Provide the [X, Y] coordinate of the cell's center where the given text is located.  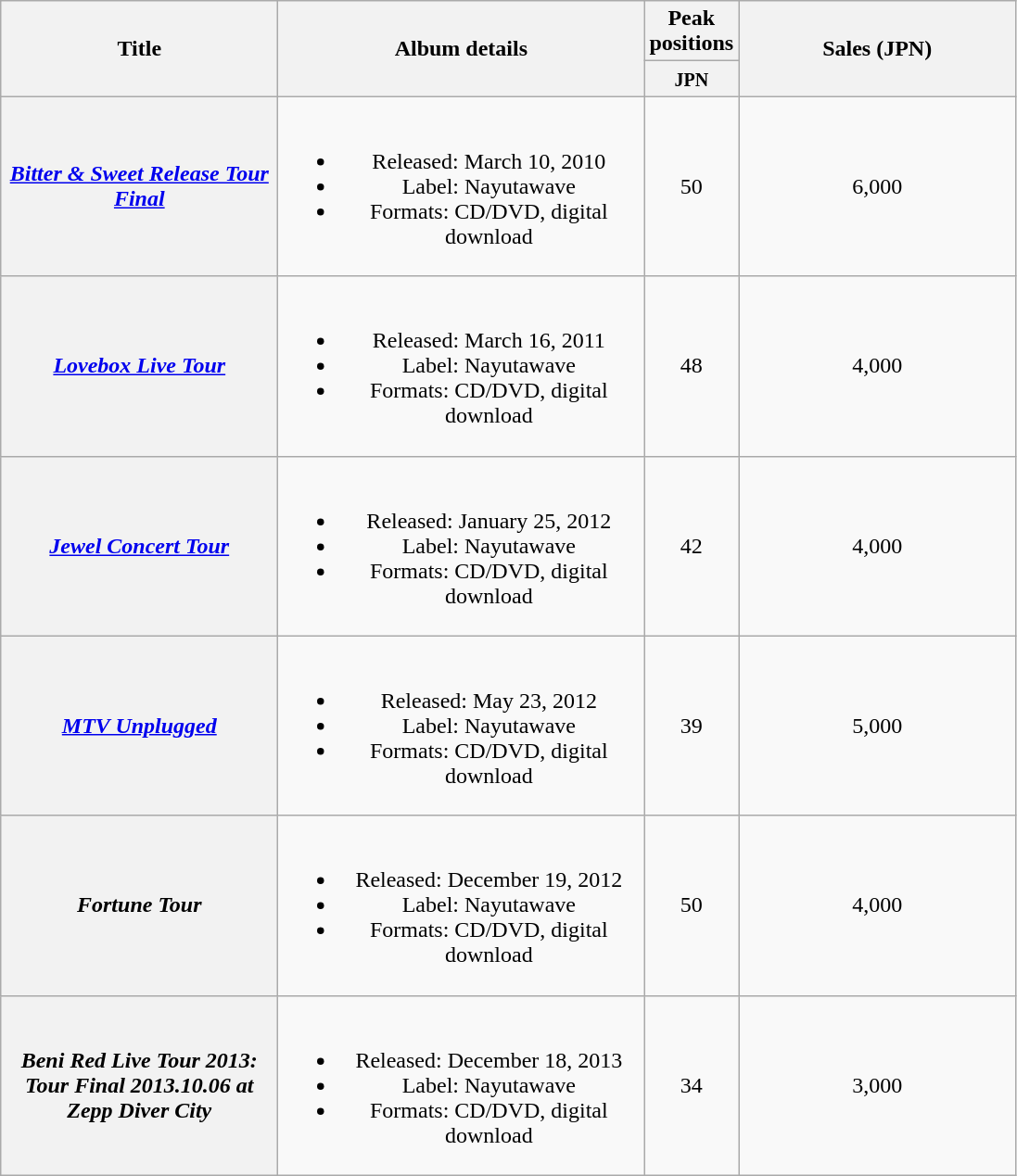
42 [692, 546]
Beni Red Live Tour 2013: Tour Final 2013.10.06 at Zepp Diver City [139, 1085]
Sales (JPN) [877, 48]
Released: March 16, 2011 Label: NayutawaveFormats: CD/DVD, digital download [462, 366]
Peak positions [692, 32]
34 [692, 1085]
6,000 [877, 186]
Title [139, 48]
48 [692, 366]
Released: December 19, 2012 Label: NayutawaveFormats: CD/DVD, digital download [462, 905]
Jewel Concert Tour [139, 546]
Bitter & Sweet Release Tour Final [139, 186]
Released: May 23, 2012 Label: NayutawaveFormats: CD/DVD, digital download [462, 726]
Released: January 25, 2012 Label: NayutawaveFormats: CD/DVD, digital download [462, 546]
39 [692, 726]
Album details [462, 48]
JPN [692, 79]
Released: March 10, 2010 Label: NayutawaveFormats: CD/DVD, digital download [462, 186]
MTV Unplugged [139, 726]
3,000 [877, 1085]
5,000 [877, 726]
Released: December 18, 2013 Label: NayutawaveFormats: CD/DVD, digital download [462, 1085]
Lovebox Live Tour [139, 366]
Fortune Tour [139, 905]
